Return the (X, Y) coordinate for the center point of the cell that contains the specified text.  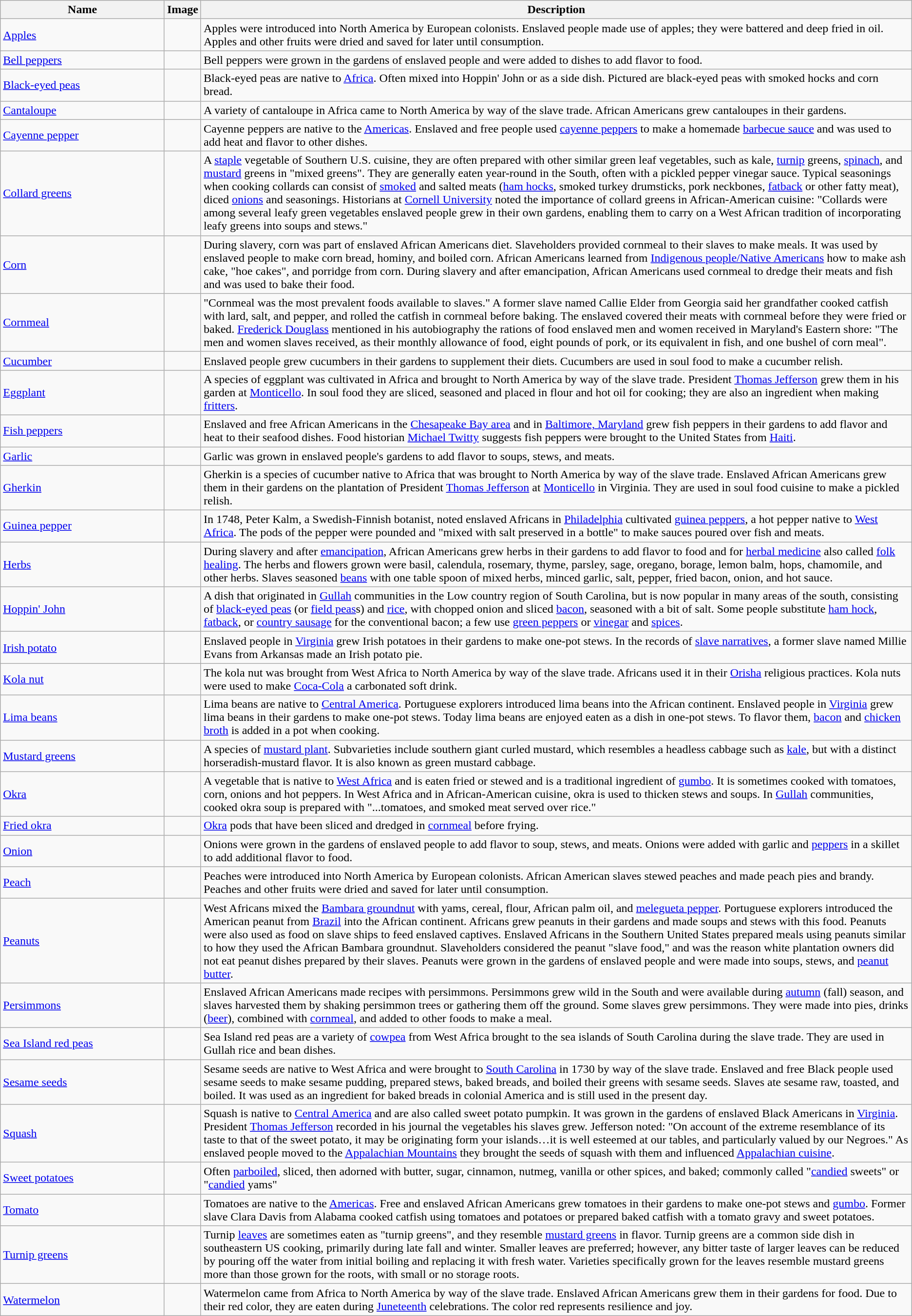
Irish potato (83, 647)
Peanuts (83, 941)
Black-eyed peas are native to Africa. Often mixed into Hoppin' John or as a side dish. Pictured are black-eyed peas with smoked hocks and corn bread. (556, 85)
Guinea pepper (83, 526)
Sesame seeds (83, 1082)
Hoppin' John (83, 609)
Description (556, 10)
Apples (83, 35)
Corn (83, 264)
Gherkin (83, 488)
Sea Island red peas (83, 1043)
Kola nut (83, 679)
Cucumber (83, 361)
Tomato (83, 1210)
Black-eyed peas (83, 85)
Name (83, 10)
Image (182, 10)
Okra (83, 794)
Fried okra (83, 826)
Herbs (83, 564)
Garlic (83, 456)
A variety of cantaloupe in Africa came to North America by way of the slave trade. African Americans grew cantaloupes in their gardens. (556, 110)
Enslaved people grew cucumbers in their gardens to supplement their diets. Cucumbers are used in soul food to make a cucumber relish. (556, 361)
Mustard greens (83, 755)
Turnip greens (83, 1255)
Sweet potatoes (83, 1179)
Garlic was grown in enslaved people's gardens to add flavor to soups, stews, and meats. (556, 456)
Eggplant (83, 392)
Cornmeal (83, 323)
Persimmons (83, 1005)
Onion (83, 851)
Peach (83, 882)
Okra pods that have been sliced and dredged in cornmeal before frying. (556, 826)
Fish peppers (83, 431)
Watermelon (83, 1299)
Cayenne pepper (83, 135)
Collard greens (83, 193)
Cantaloupe (83, 110)
Lima beans (83, 717)
Bell peppers were grown in the gardens of enslaved people and were added to dishes to add flavor to food. (556, 60)
Bell peppers (83, 60)
Squash (83, 1134)
